Identify which cell holds the provided text, then report its (x, y) central coordinate. 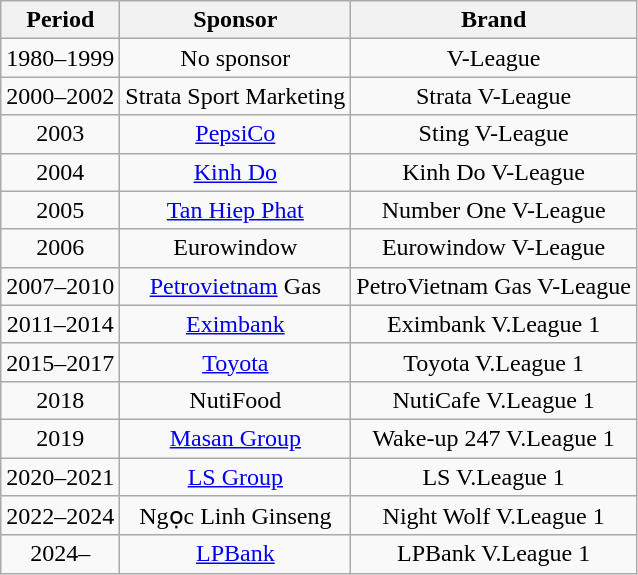
LPBank (236, 554)
LPBank V.League 1 (494, 554)
Eximbank V.League 1 (494, 324)
Ngọc Linh Ginseng (236, 516)
PepsiCo (236, 134)
2015–2017 (60, 362)
2007–2010 (60, 286)
2024– (60, 554)
2005 (60, 210)
Petrovietnam Gas (236, 286)
2018 (60, 400)
Sting V-League (494, 134)
2003 (60, 134)
Tan Hiep Phat (236, 210)
No sponsor (236, 58)
Brand (494, 20)
Toyota V.League 1 (494, 362)
Toyota (236, 362)
Period (60, 20)
Eurowindow V-League (494, 248)
Kinh Do (236, 172)
NutiFood (236, 400)
Kinh Do V-League (494, 172)
2011–2014 (60, 324)
NutiCafe V.League 1 (494, 400)
2006 (60, 248)
Number One V-League (494, 210)
1980–1999 (60, 58)
PetroVietnam Gas V-League (494, 286)
2019 (60, 438)
Wake-up 247 V.League 1 (494, 438)
Strata Sport Marketing (236, 96)
2000–2002 (60, 96)
Eurowindow (236, 248)
2004 (60, 172)
LS V.League 1 (494, 477)
Sponsor (236, 20)
LS Group (236, 477)
Night Wolf V.League 1 (494, 516)
2022–2024 (60, 516)
V-League (494, 58)
2020–2021 (60, 477)
Masan Group (236, 438)
Eximbank (236, 324)
Strata V-League (494, 96)
